Determine the (X, Y) coordinate at the center of the cell enclosing the given text.  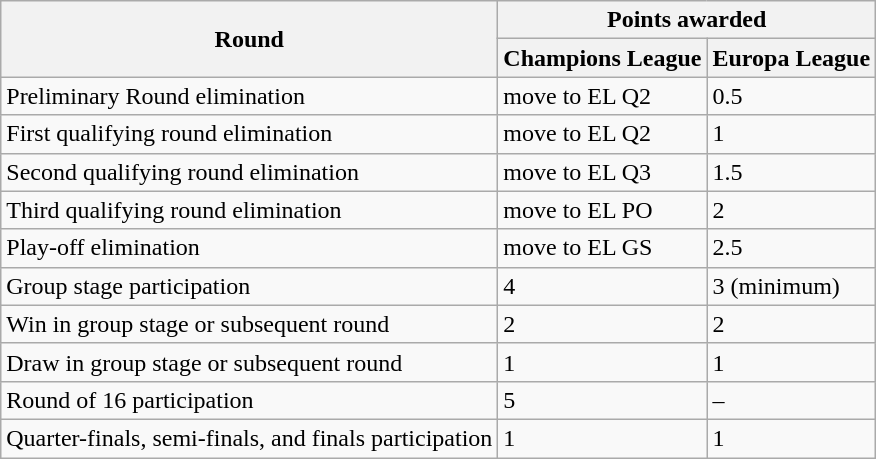
Win in group stage or subsequent round (250, 324)
3 (minimum) (792, 286)
move to EL PO (602, 210)
Europa League (792, 58)
4 (602, 286)
First qualifying round elimination (250, 134)
Points awarded (687, 20)
move to EL Q3 (602, 172)
2.5 (792, 248)
Champions League (602, 58)
1.5 (792, 172)
Play-off elimination (250, 248)
5 (602, 400)
Draw in group stage or subsequent round (250, 362)
Round of 16 participation (250, 400)
0.5 (792, 96)
Round (250, 39)
Group stage participation (250, 286)
Third qualifying round elimination (250, 210)
Quarter-finals, semi-finals, and finals participation (250, 438)
move to EL GS (602, 248)
Preliminary Round elimination (250, 96)
– (792, 400)
Second qualifying round elimination (250, 172)
